From the cell containing the given text, extract its center point as (X, Y) coordinate. 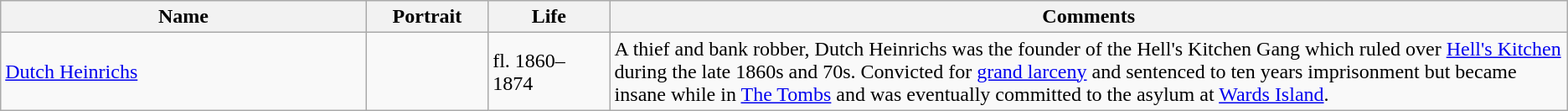
Portrait (427, 17)
Name (183, 17)
Life (549, 17)
fl. 1860–1874 (549, 71)
Dutch Heinrichs (183, 71)
Comments (1089, 17)
